Pinpoint the cell where the given text exists, returning its (X, Y) midpoint coordinate. 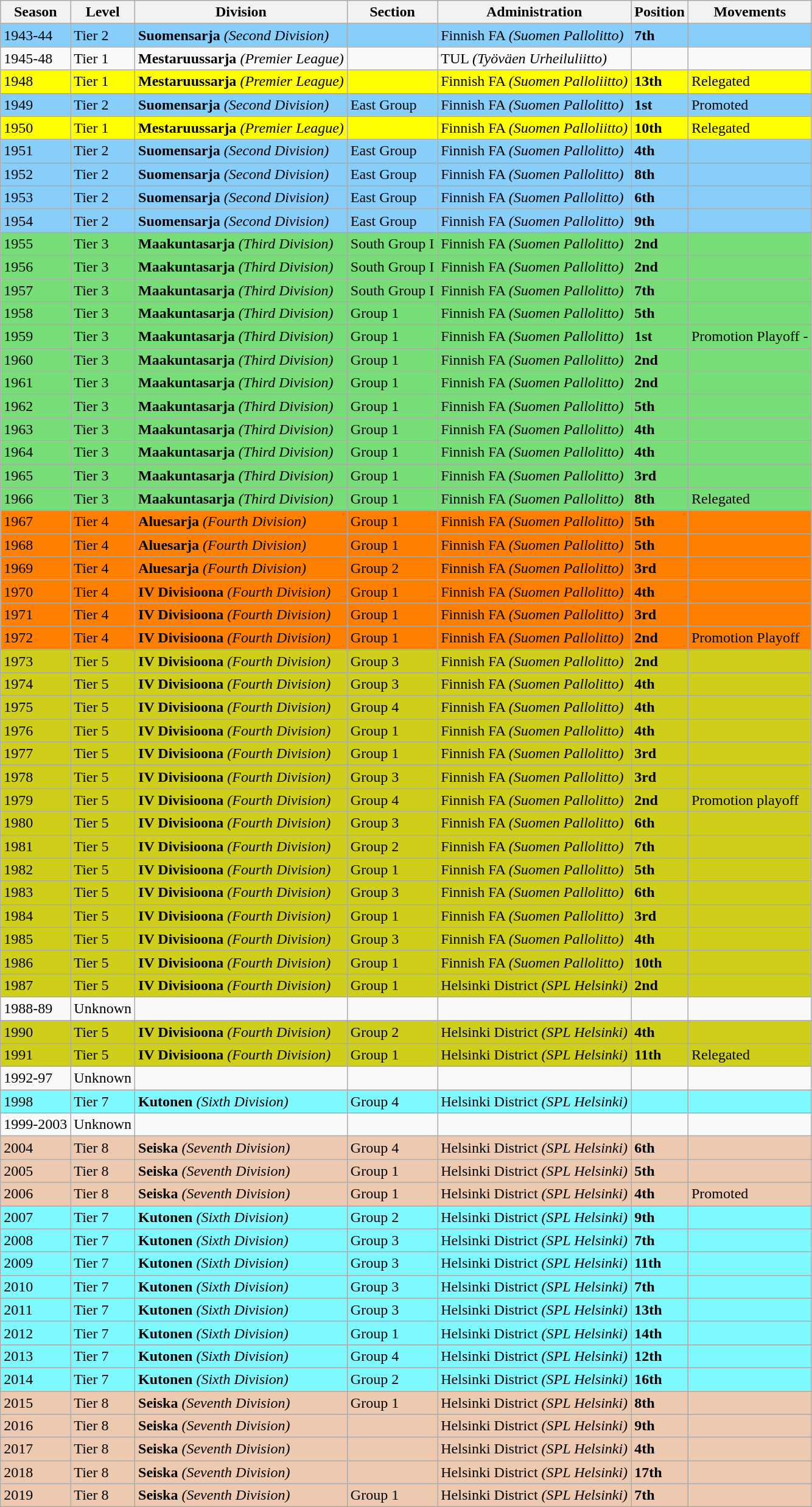
2017 (35, 1449)
1976 (35, 731)
1962 (35, 406)
Position (660, 12)
1968 (35, 545)
Season (35, 12)
1960 (35, 360)
1945-48 (35, 58)
1991 (35, 1055)
1961 (35, 383)
1998 (35, 1101)
2010 (35, 1287)
2006 (35, 1194)
2018 (35, 1472)
1949 (35, 105)
2008 (35, 1240)
1963 (35, 429)
1970 (35, 591)
1954 (35, 220)
1985 (35, 939)
1971 (35, 614)
1986 (35, 962)
Section (392, 12)
1973 (35, 661)
1951 (35, 151)
12th (660, 1356)
1981 (35, 846)
1975 (35, 708)
1988-89 (35, 1008)
2015 (35, 1402)
1959 (35, 337)
1953 (35, 197)
Promotion Playoff - (750, 337)
1974 (35, 684)
Division (241, 12)
2004 (35, 1148)
1957 (35, 290)
1982 (35, 869)
1952 (35, 174)
1966 (35, 499)
1969 (35, 568)
1958 (35, 314)
TUL (Työväen Urheiluliitto) (534, 58)
16th (660, 1379)
1999-2003 (35, 1125)
1965 (35, 476)
2005 (35, 1171)
1987 (35, 985)
1990 (35, 1032)
Administration (534, 12)
1955 (35, 244)
1977 (35, 754)
1964 (35, 452)
1992-97 (35, 1078)
1978 (35, 777)
1979 (35, 800)
Promotion playoff (750, 800)
Promotion Playoff (750, 638)
2019 (35, 1495)
2013 (35, 1356)
1950 (35, 128)
Level (103, 12)
1980 (35, 823)
2012 (35, 1333)
1956 (35, 267)
1967 (35, 522)
2014 (35, 1379)
2007 (35, 1217)
2009 (35, 1263)
Movements (750, 12)
1948 (35, 82)
1983 (35, 893)
1972 (35, 638)
2016 (35, 1426)
1943-44 (35, 35)
1984 (35, 916)
17th (660, 1472)
14th (660, 1333)
2011 (35, 1310)
